Output the (X, Y) coordinate of the center of the cell containing the given text.  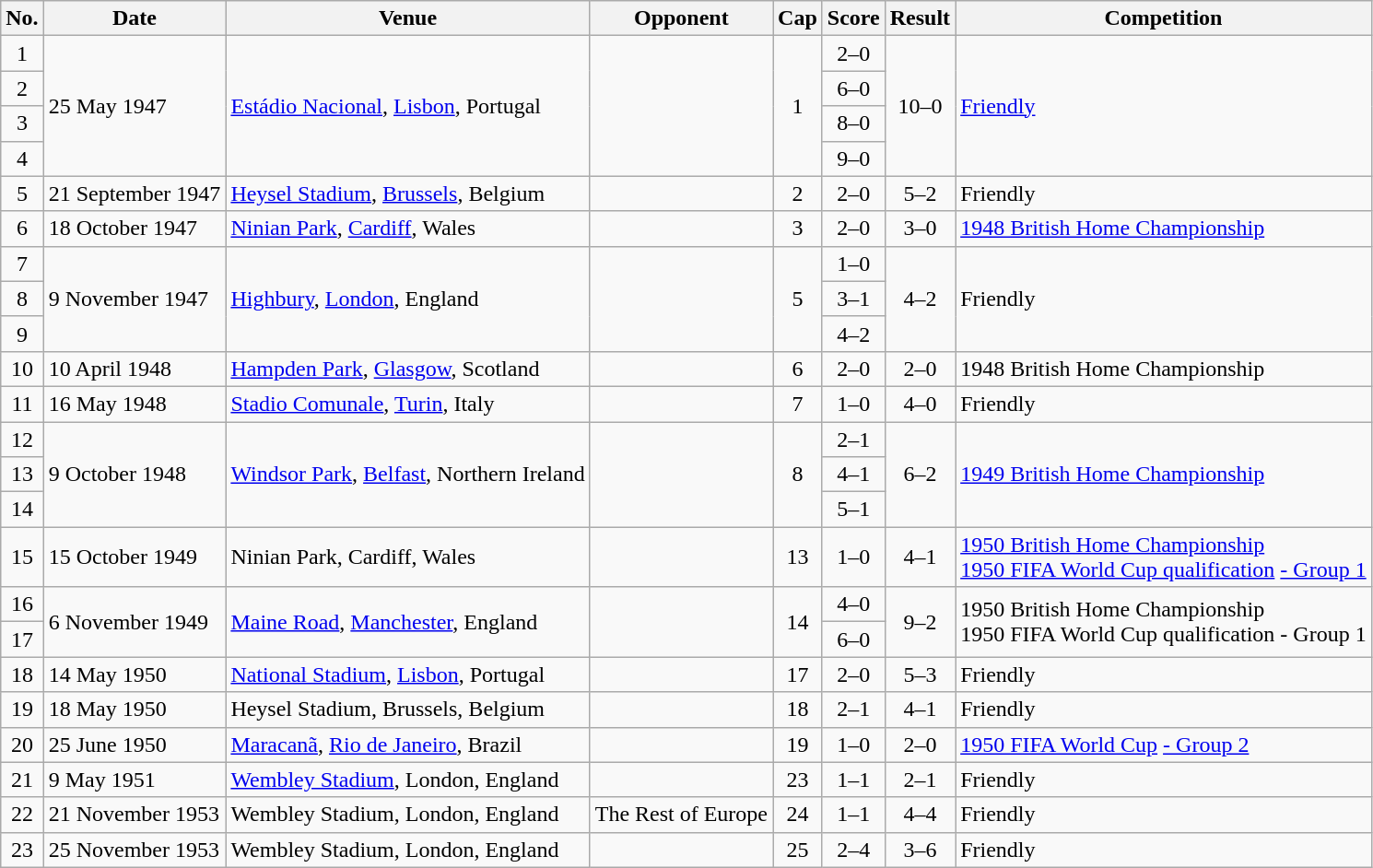
9 May 1951 (135, 780)
Competition (1164, 18)
2–4 (853, 850)
12 (22, 440)
National Stadium, Lisbon, Portugal (407, 674)
1949 British Home Championship (1164, 475)
25 June 1950 (135, 745)
9–0 (853, 158)
Hampden Park, Glasgow, Scotland (407, 369)
10 (22, 369)
9 November 1947 (135, 299)
10 April 1948 (135, 369)
22 (22, 815)
9–2 (920, 622)
Cap (798, 18)
11 (22, 404)
25 May 1947 (135, 106)
Maine Road, Manchester, England (407, 622)
Estádio Nacional, Lisbon, Portugal (407, 106)
20 (22, 745)
9 (22, 334)
10–0 (920, 106)
25 November 1953 (135, 850)
14 May 1950 (135, 674)
Windsor Park, Belfast, Northern Ireland (407, 475)
Result (920, 18)
3–1 (853, 299)
21 (22, 780)
16 (22, 604)
1950 FIFA World Cup - Group 2 (1164, 745)
Opponent (681, 18)
3–0 (920, 229)
4 (22, 158)
Venue (407, 18)
6 November 1949 (135, 622)
Maracanã, Rio de Janeiro, Brazil (407, 745)
Highbury, London, England (407, 299)
15 (22, 557)
5–1 (853, 510)
Score (853, 18)
15 October 1949 (135, 557)
21 September 1947 (135, 194)
No. (22, 18)
8–0 (853, 123)
9 October 1948 (135, 475)
5–2 (920, 194)
The Rest of Europe (681, 815)
16 May 1948 (135, 404)
6–2 (920, 475)
18 October 1947 (135, 229)
25 (798, 850)
5–3 (920, 674)
18 May 1950 (135, 710)
Date (135, 18)
4–4 (920, 815)
21 November 1953 (135, 815)
Stadio Comunale, Turin, Italy (407, 404)
24 (798, 815)
3–6 (920, 850)
